Find where the given text appears and provide that cell's center as (x, y) coordinate. 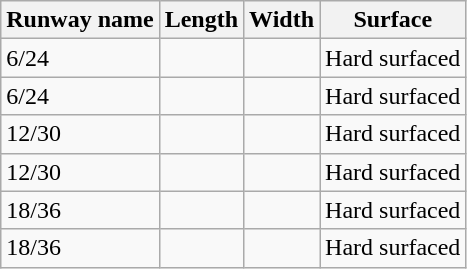
Surface (393, 20)
Runway name (80, 20)
Length (201, 20)
Width (282, 20)
